Locate the cell with the specified text and output its (X, Y) center coordinate. 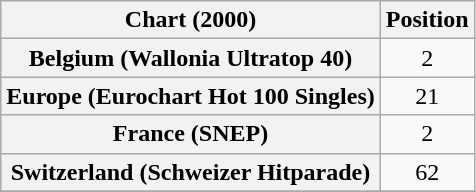
Switzerland (Schweizer Hitparade) (191, 172)
Belgium (Wallonia Ultratop 40) (191, 58)
Position (427, 20)
Chart (2000) (191, 20)
Europe (Eurochart Hot 100 Singles) (191, 96)
France (SNEP) (191, 134)
62 (427, 172)
21 (427, 96)
